Determine the [X, Y] coordinate at the center of the cell enclosing the given text.  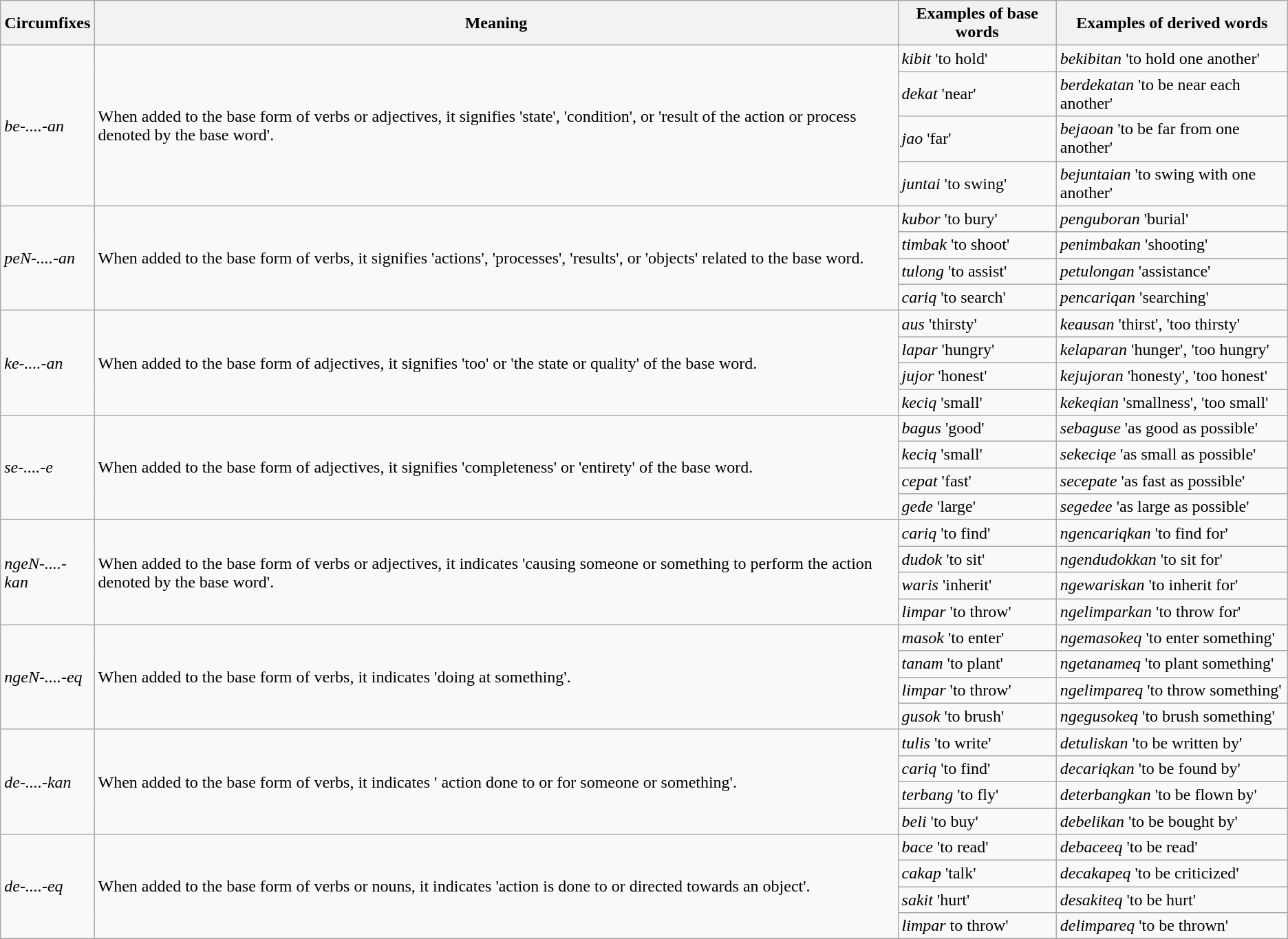
cariq 'to search' [977, 297]
berdekatan 'to be near each another' [1172, 94]
decariqkan 'to be found by' [1172, 768]
ngetanameq 'to plant something' [1172, 664]
peN-....-an [47, 258]
When added to the base form of adjectives, it signifies 'too' or 'the state or quality' of the base word. [496, 363]
When added to the base form of verbs, it indicates 'doing at something'. [496, 677]
masok 'to enter' [977, 638]
beli 'to buy' [977, 821]
Examples of derived words [1172, 23]
debelikan 'to be bought by' [1172, 821]
desakiteq 'to be hurt' [1172, 900]
segedee 'as large as possible' [1172, 507]
terbang 'to fly' [977, 795]
ngewariskan 'to inherit for' [1172, 585]
ngegusokeq 'to brush something' [1172, 716]
lapar 'hungry' [977, 349]
sebaguse 'as good as possible' [1172, 429]
gede 'large' [977, 507]
bejaoan 'to be far from one another' [1172, 139]
petulongan 'assistance' [1172, 271]
Meaning [496, 23]
When added to the base form of verbs, it signifies 'actions', 'processes', 'results', or 'objects' related to the base word. [496, 258]
bekibitan 'to hold one another' [1172, 58]
ngemasokeq 'to enter something' [1172, 638]
kekeqian 'smallness', 'too small' [1172, 402]
kejujoran 'honesty', 'too honest' [1172, 376]
kelaparan 'hunger', 'too hungry' [1172, 349]
ke-....-an [47, 363]
ngeN-....-eq [47, 677]
penguboran 'burial' [1172, 219]
sekeciqe 'as small as possible' [1172, 455]
sakit 'hurt' [977, 900]
Circumfixes [47, 23]
ngelimparkan 'to throw for' [1172, 612]
dekat 'near' [977, 94]
debaceeq 'to be read' [1172, 848]
When added to the base form of verbs, it indicates ' action done to or for someone or something'. [496, 781]
cepat 'fast' [977, 481]
bejuntaian 'to swing with one another' [1172, 183]
penimbakan 'shooting' [1172, 245]
detuliskan 'to be written by' [1172, 742]
timbak 'to shoot' [977, 245]
secepate 'as fast as possible' [1172, 481]
bace 'to read' [977, 848]
bagus 'good' [977, 429]
deterbangkan 'to be flown by' [1172, 795]
kibit 'to hold' [977, 58]
limpar to throw' [977, 926]
ngeN-....-kan [47, 572]
When added to the base form of adjectives, it signifies 'completeness' or 'entirety' of the base word. [496, 468]
waris 'inherit' [977, 585]
de-....-kan [47, 781]
delimpareq 'to be thrown' [1172, 926]
be-....-an [47, 125]
ngendudokkan 'to sit for' [1172, 559]
gusok 'to brush' [977, 716]
When added to the base form of verbs or nouns, it indicates 'action is done to or directed towards an object'. [496, 887]
keausan 'thirst', 'too thirsty' [1172, 323]
jao 'far' [977, 139]
decakapeq 'to be criticized' [1172, 874]
ngelimpareq 'to throw something' [1172, 690]
juntai 'to swing' [977, 183]
cakap 'talk' [977, 874]
When added to the base form of verbs or adjectives, it indicates 'causing someone or something to perform the action denoted by the base word'. [496, 572]
jujor 'honest' [977, 376]
dudok 'to sit' [977, 559]
se-....-e [47, 468]
ngencariqkan 'to find for' [1172, 533]
tulis 'to write' [977, 742]
aus 'thirsty' [977, 323]
tanam 'to plant' [977, 664]
Examples of base words [977, 23]
When added to the base form of verbs or adjectives, it signifies 'state', 'condition', or 'result of the action or process denoted by the base word'. [496, 125]
de-....-eq [47, 887]
pencariqan 'searching' [1172, 297]
kubor 'to bury' [977, 219]
tulong 'to assist' [977, 271]
